Search for the cell housing the specified text and yield its [X, Y] center coordinate. 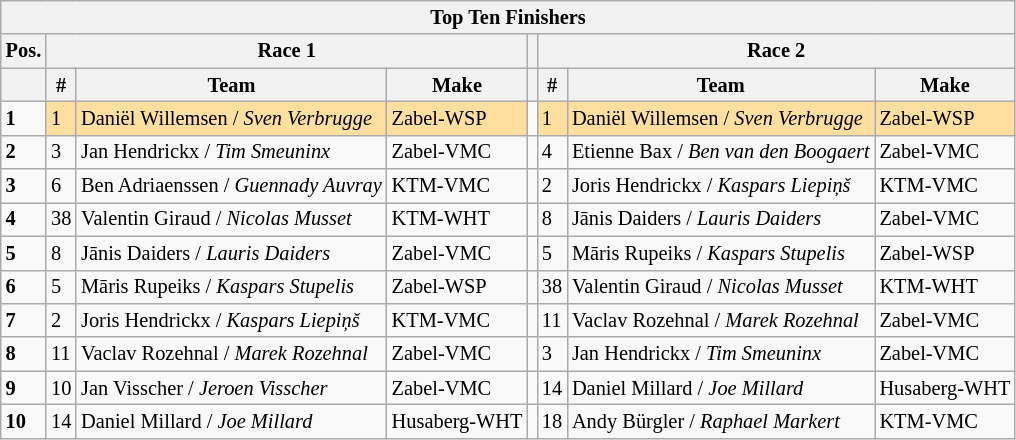
Ben Adriaenssen / Guennady Auvray [232, 186]
Race 1 [286, 51]
Etienne Bax / Ben van den Boogaert [721, 152]
Pos. [24, 51]
Top Ten Finishers [508, 17]
Race 2 [776, 51]
18 [552, 421]
7 [24, 320]
9 [24, 388]
Jan Visscher / Jeroen Visscher [232, 388]
Andy Bürgler / Raphael Markert [721, 421]
